Identify which cell holds the provided text, then report its (X, Y) central coordinate. 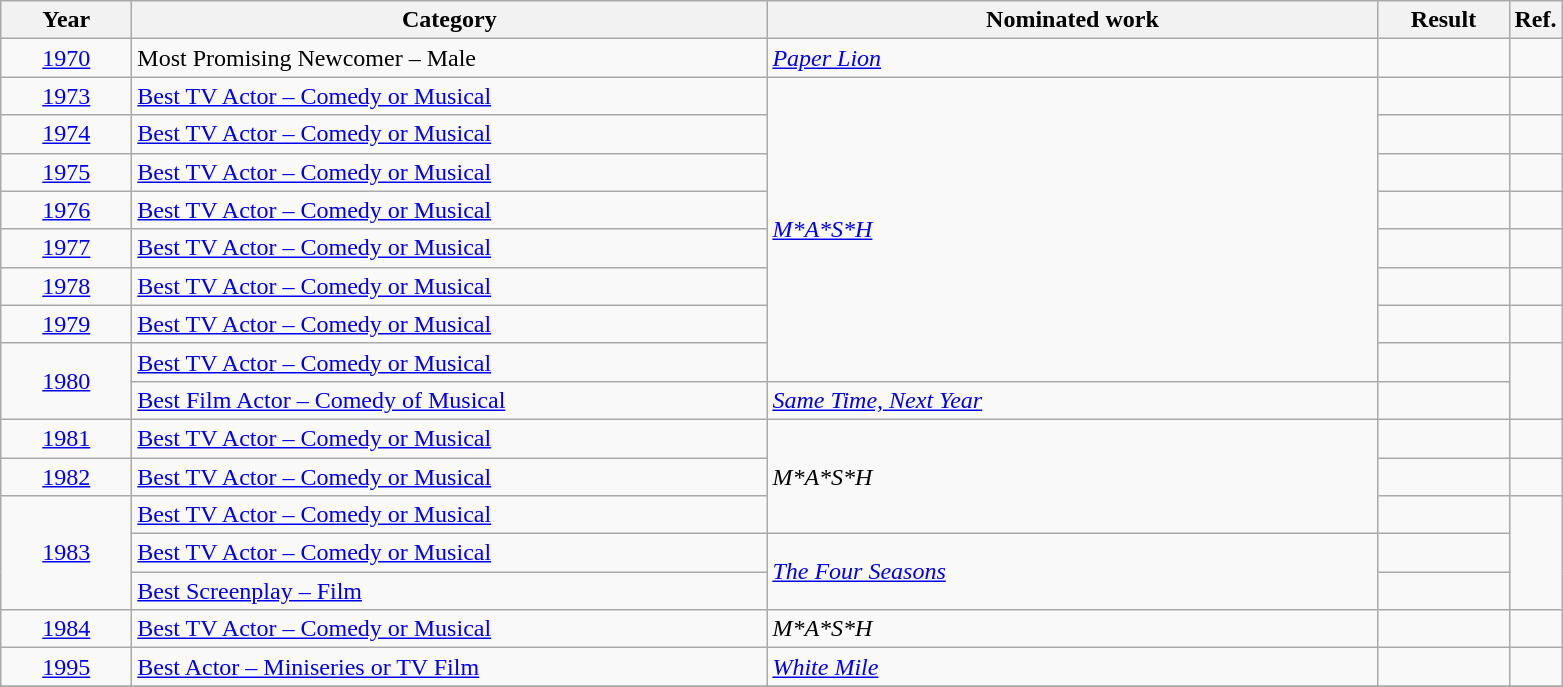
Result (1444, 20)
1976 (66, 210)
1982 (66, 477)
White Mile (1072, 667)
1975 (66, 172)
Same Time, Next Year (1072, 400)
Best Screenplay – Film (450, 591)
1980 (66, 381)
1979 (66, 324)
1977 (66, 248)
Best Actor – Miniseries or TV Film (450, 667)
Most Promising Newcomer – Male (450, 58)
1984 (66, 629)
1983 (66, 553)
Paper Lion (1072, 58)
Best Film Actor – Comedy of Musical (450, 400)
1973 (66, 96)
Nominated work (1072, 20)
The Four Seasons (1072, 572)
1995 (66, 667)
Year (66, 20)
1981 (66, 438)
1970 (66, 58)
1978 (66, 286)
Ref. (1536, 20)
1974 (66, 134)
Category (450, 20)
